Search for the cell housing the specified text and yield its (X, Y) center coordinate. 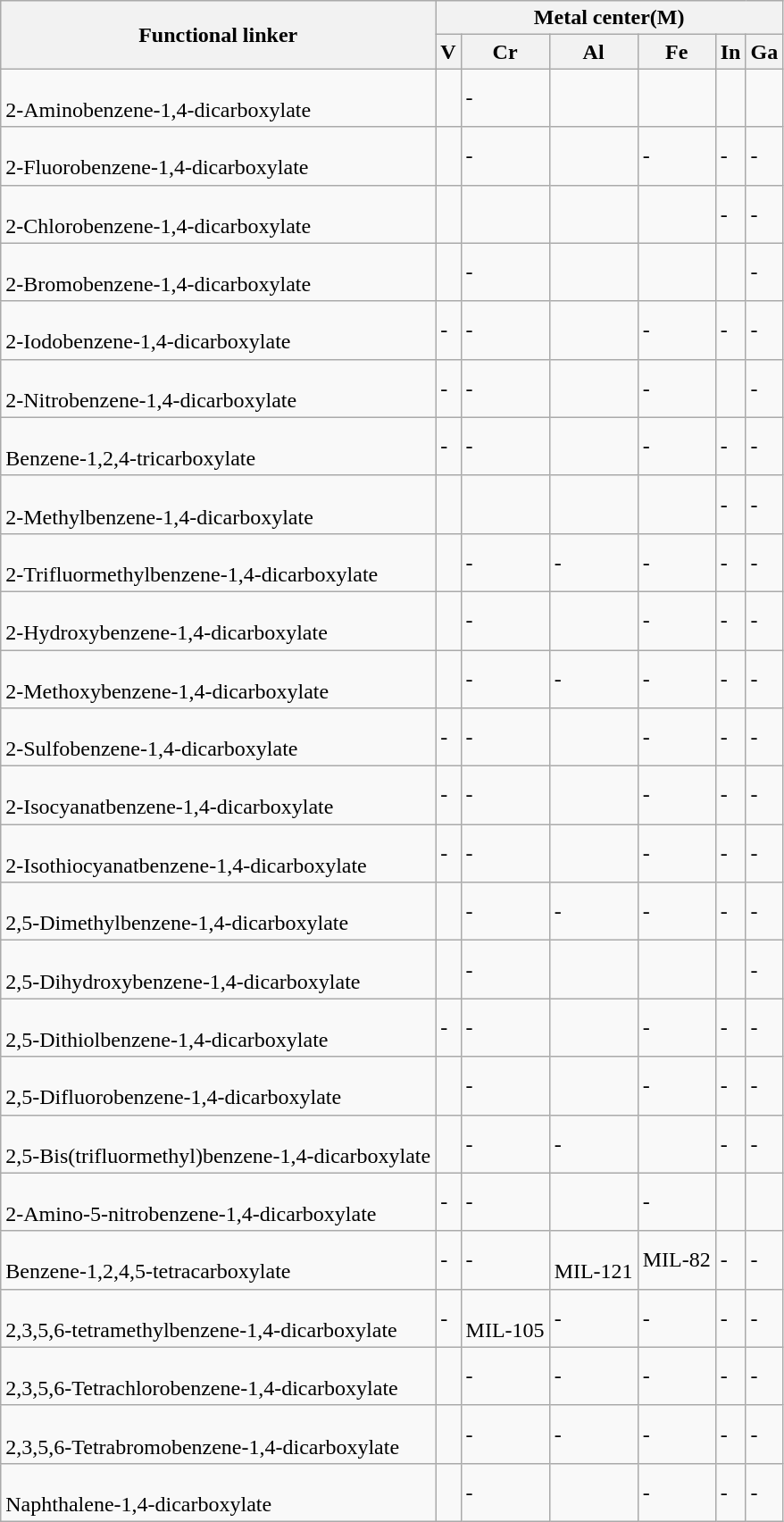
Al (593, 52)
2,3,5,6-tetramethylbenzene-1,4-dicarboxylate (218, 1318)
2-Methoxybenzene-1,4-dicarboxylate (218, 679)
Benzene-1,2,4,5-tetracarboxylate (218, 1259)
Ga (764, 52)
Functional linker (218, 35)
2-Isothiocyanatbenzene-1,4-dicarboxylate (218, 854)
2-Hydroxybenzene-1,4-dicarboxylate (218, 620)
MIL-82 (677, 1259)
Fe (677, 52)
2,5-Dihydroxybenzene-1,4-dicarboxylate (218, 970)
2-Methylbenzene-1,4-dicarboxylate (218, 504)
Cr (505, 52)
V (448, 52)
MIL-105 (505, 1318)
2,3,5,6-Tetrabromobenzene-1,4-dicarboxylate (218, 1434)
Benzene-1,2,4-tricarboxylate (218, 447)
2-Trifluormethylbenzene-1,4-dicarboxylate (218, 563)
2-Aminobenzene-1,4-dicarboxylate (218, 98)
2-Bromobenzene-1,4-dicarboxylate (218, 272)
2,5-Dimethylbenzene-1,4-dicarboxylate (218, 911)
2-Chlorobenzene-1,4-dicarboxylate (218, 214)
MIL-121 (593, 1259)
Metal center(M) (609, 18)
2-Fluorobenzene-1,4-dicarboxylate (218, 155)
2,5-Difluorobenzene-1,4-dicarboxylate (218, 1086)
2-Sulfobenzene-1,4-dicarboxylate (218, 738)
2-Amino-5-nitrobenzene-1,4-dicarboxylate (218, 1202)
2-Nitrobenzene-1,4-dicarboxylate (218, 388)
2-Iodobenzene-1,4-dicarboxylate (218, 330)
2-Isocyanatbenzene-1,4-dicarboxylate (218, 795)
2,3,5,6-Tetrachlorobenzene-1,4-dicarboxylate (218, 1376)
In (730, 52)
Naphthalene-1,4-dicarboxylate (218, 1492)
2,5-Dithiolbenzene-1,4-dicarboxylate (218, 1027)
2,5-Bis(trifluormethyl)benzene-1,4-dicarboxylate (218, 1143)
